Detect which cell encompasses the target text, then output its [x, y] center coordinate. 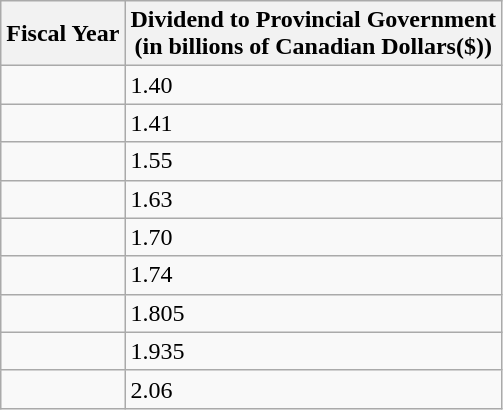
Fiscal Year [63, 34]
1.935 [314, 351]
1.70 [314, 237]
1.74 [314, 275]
1.40 [314, 85]
1.55 [314, 161]
1.41 [314, 123]
2.06 [314, 389]
1.63 [314, 199]
Dividend to Provincial Government(in billions of Canadian Dollars($)) [314, 34]
1.805 [314, 313]
